From the cell containing the given text, extract its center point as (x, y) coordinate. 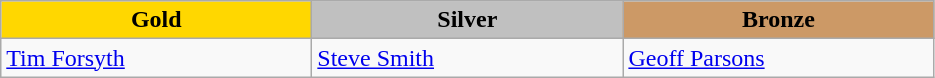
Silver (468, 20)
Geoff Parsons (778, 58)
Bronze (778, 20)
Gold (156, 20)
Tim Forsyth (156, 58)
Steve Smith (468, 58)
